Capture the cell that displays the provided text and extract its [x, y] central coordinate. 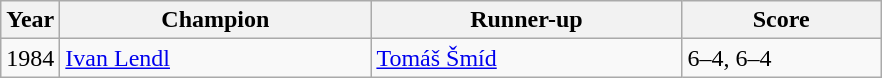
Ivan Lendl [216, 58]
6–4, 6–4 [782, 58]
Score [782, 20]
1984 [30, 58]
Champion [216, 20]
Runner-up [526, 20]
Year [30, 20]
Tomáš Šmíd [526, 58]
